Capture the cell that displays the provided text and extract its [X, Y] central coordinate. 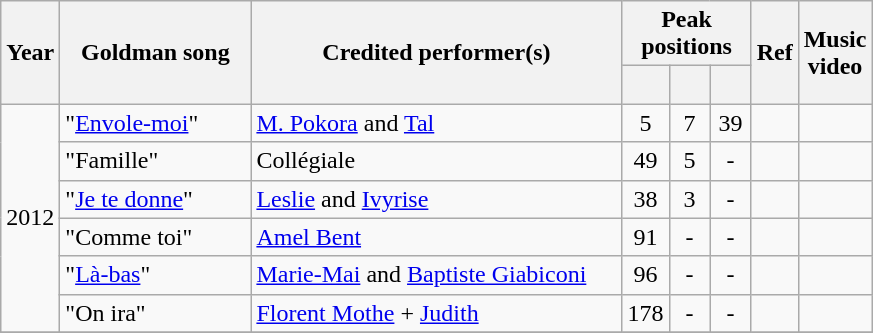
"Là-bas" [156, 275]
"Envole-moi" [156, 123]
91 [646, 237]
2012 [30, 218]
3 [690, 199]
178 [646, 313]
Musicvideo [835, 52]
49 [646, 161]
Peak positions [686, 34]
39 [730, 123]
M. Pokora and Tal [436, 123]
Credited performer(s) [436, 52]
Florent Mothe + Judith [436, 313]
7 [690, 123]
Leslie and Ivyrise [436, 199]
Amel Bent [436, 237]
Goldman song [156, 52]
96 [646, 275]
Year [30, 52]
"Comme toi" [156, 237]
"On ira" [156, 313]
Marie-Mai and Baptiste Giabiconi [436, 275]
Collégiale [436, 161]
Ref [774, 52]
"Je te donne" [156, 199]
38 [646, 199]
"Famille" [156, 161]
